Identify which cell holds the provided text, then report its [x, y] central coordinate. 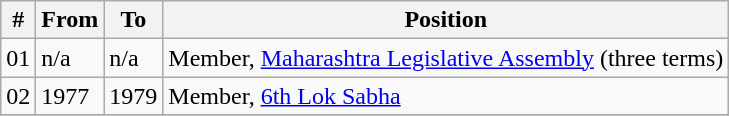
From [70, 20]
# [18, 20]
1977 [70, 96]
1979 [134, 96]
Member, Maharashtra Legislative Assembly (three terms) [446, 58]
01 [18, 58]
To [134, 20]
Member, 6th Lok Sabha [446, 96]
02 [18, 96]
Position [446, 20]
